Provide the (X, Y) coordinate of the cell's center where the given text is located.  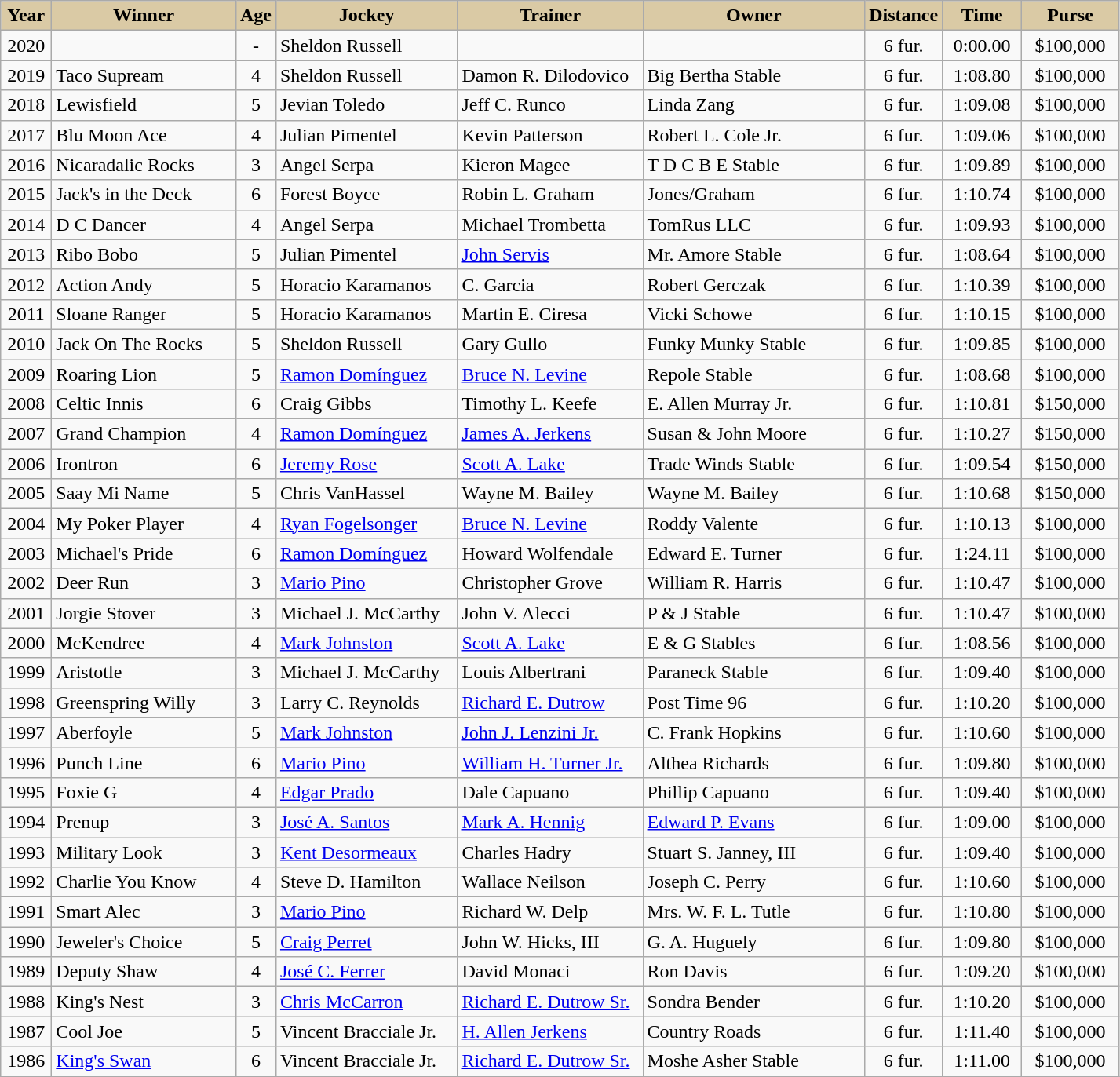
Post Time 96 (753, 703)
1995 (27, 792)
1:08.68 (983, 374)
2017 (27, 135)
Cool Joe (144, 1031)
2006 (27, 464)
King's Nest (144, 1002)
TomRus LLC (753, 225)
Winner (144, 16)
1998 (27, 703)
Kevin Patterson (550, 135)
Mr. Amore Stable (753, 254)
Mrs. W. F. L. Tutle (753, 912)
John J. Lenzini Jr. (550, 732)
Susan & John Moore (753, 434)
G. A. Huguely (753, 942)
1994 (27, 822)
Edward P. Evans (753, 822)
Owner (753, 16)
2002 (27, 583)
Martin E. Ciresa (550, 314)
Michael's Pride (144, 553)
1993 (27, 852)
William R. Harris (753, 583)
E & G Stables (753, 643)
Richard W. Delp (550, 912)
1:10.80 (983, 912)
Stuart S. Janney, III (753, 852)
1996 (27, 762)
Kent Desormeaux (367, 852)
Aberfoyle (144, 732)
1:08.80 (983, 75)
Joseph C. Perry (753, 882)
Action Andy (144, 284)
Edward E. Turner (753, 553)
Timothy L. Keefe (550, 404)
2011 (27, 314)
Jack On The Rocks (144, 344)
2000 (27, 643)
P & J Stable (753, 613)
Military Look (144, 852)
Smart Alec (144, 912)
Distance (904, 16)
My Poker Player (144, 524)
Robert Gerczak (753, 284)
Jeremy Rose (367, 464)
Jeweler's Choice (144, 942)
2019 (27, 75)
1:11.40 (983, 1031)
Ribo Bobo (144, 254)
Time (983, 16)
Foxie G (144, 792)
Richard E. Dutrow (550, 703)
2012 (27, 284)
Taco Supream (144, 75)
Prenup (144, 822)
1:09.08 (983, 105)
Howard Wolfendale (550, 553)
John Servis (550, 254)
1:10.15 (983, 314)
Year (27, 16)
2007 (27, 434)
Robin L. Graham (550, 195)
Nicaradalic Rocks (144, 165)
1:09.89 (983, 165)
1:09.54 (983, 464)
Linda Zang (753, 105)
1990 (27, 942)
Louis Albertrani (550, 673)
1:09.00 (983, 822)
Mark A. Hennig (550, 822)
Ron Davis (753, 972)
David Monaci (550, 972)
Ryan Fogelsonger (367, 524)
Jevian Toledo (367, 105)
T D C B E Stable (753, 165)
2005 (27, 494)
1997 (27, 732)
Roaring Lion (144, 374)
1986 (27, 1061)
1988 (27, 1002)
Jeff C. Runco (550, 105)
Blu Moon Ace (144, 135)
1:09.20 (983, 972)
1:08.56 (983, 643)
1:09.93 (983, 225)
Lewisfield (144, 105)
Paraneck Stable (753, 673)
1987 (27, 1031)
2008 (27, 404)
McKendree (144, 643)
H. Allen Jerkens (550, 1031)
Chris VanHassel (367, 494)
José A. Santos (367, 822)
2013 (27, 254)
José C. Ferrer (367, 972)
1:24.11 (983, 553)
Charlie You Know (144, 882)
C. Garcia (550, 284)
Grand Champion (144, 434)
Charles Hadry (550, 852)
1:10.74 (983, 195)
1:10.39 (983, 284)
Sloane Ranger (144, 314)
Phillip Capuano (753, 792)
John V. Alecci (550, 613)
Celtic Innis (144, 404)
1:08.64 (983, 254)
Trade Winds Stable (753, 464)
Greenspring Willy (144, 703)
James A. Jerkens (550, 434)
Dale Capuano (550, 792)
2010 (27, 344)
1:09.06 (983, 135)
0:00.00 (983, 46)
Big Bertha Stable (753, 75)
1989 (27, 972)
2014 (27, 225)
Damon R. Dilodovico (550, 75)
Aristotle (144, 673)
Punch Line (144, 762)
Kieron Magee (550, 165)
Deputy Shaw (144, 972)
John W. Hicks, III (550, 942)
Roddy Valente (753, 524)
William H. Turner Jr. (550, 762)
1:11.00 (983, 1061)
Sondra Bender (753, 1002)
Jones/Graham (753, 195)
Craig Gibbs (367, 404)
1991 (27, 912)
Robert L. Cole Jr. (753, 135)
Edgar Prado (367, 792)
Purse (1071, 16)
King's Swan (144, 1061)
E. Allen Murray Jr. (753, 404)
Christopher Grove (550, 583)
1:10.81 (983, 404)
1:10.13 (983, 524)
Jack's in the Deck (144, 195)
Wallace Neilson (550, 882)
Forest Boyce (367, 195)
2001 (27, 613)
1:10.68 (983, 494)
Jockey (367, 16)
2003 (27, 553)
Vicki Schowe (753, 314)
Saay Mi Name (144, 494)
2009 (27, 374)
C. Frank Hopkins (753, 732)
2004 (27, 524)
Michael Trombetta (550, 225)
Larry C. Reynolds (367, 703)
1999 (27, 673)
Jorgie Stover (144, 613)
Gary Gullo (550, 344)
- (256, 46)
2020 (27, 46)
Irontron (144, 464)
Trainer (550, 16)
Althea Richards (753, 762)
2016 (27, 165)
D C Dancer (144, 225)
2018 (27, 105)
Steve D. Hamilton (367, 882)
1992 (27, 882)
Repole Stable (753, 374)
Country Roads (753, 1031)
1:09.85 (983, 344)
Craig Perret (367, 942)
Funky Munky Stable (753, 344)
1:10.27 (983, 434)
Moshe Asher Stable (753, 1061)
Age (256, 16)
2015 (27, 195)
Deer Run (144, 583)
Chris McCarron (367, 1002)
